Determine the [x, y] coordinate at the center of the cell enclosing the given text.  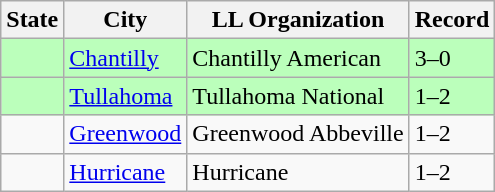
City [126, 20]
3–0 [452, 58]
Chantilly [126, 58]
Tullahoma National [298, 96]
Record [452, 20]
State [32, 20]
Chantilly American [298, 58]
Tullahoma [126, 96]
LL Organization [298, 20]
Greenwood [126, 134]
Greenwood Abbeville [298, 134]
